Pinpoint the cell where the given text exists, returning its (X, Y) midpoint coordinate. 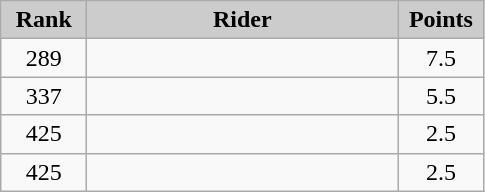
289 (44, 58)
Rider (242, 20)
337 (44, 96)
Rank (44, 20)
7.5 (441, 58)
5.5 (441, 96)
Points (441, 20)
